Extract the (X, Y) coordinate from the center of the cell holding the provided text.  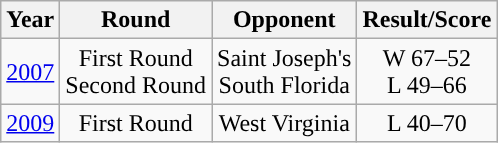
Year (30, 20)
2009 (30, 123)
Opponent (284, 20)
First RoundSecond Round (136, 72)
Result/Score (427, 20)
First Round (136, 123)
W 67–52L 49–66 (427, 72)
2007 (30, 72)
Saint Joseph'sSouth Florida (284, 72)
Round (136, 20)
L 40–70 (427, 123)
West Virginia (284, 123)
